Find where the given text appears and provide that cell's center as (x, y) coordinate. 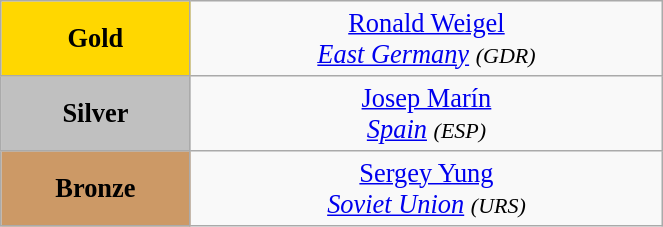
Sergey YungSoviet Union (URS) (426, 188)
Silver (96, 112)
Bronze (96, 188)
Josep MarínSpain (ESP) (426, 112)
Gold (96, 38)
Ronald WeigelEast Germany (GDR) (426, 38)
